Determine the (x, y) coordinate at the center of the cell enclosing the given text.  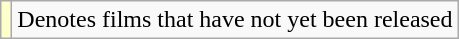
Denotes films that have not yet been released (235, 20)
